Find where the given text appears and provide that cell's center as (X, Y) coordinate. 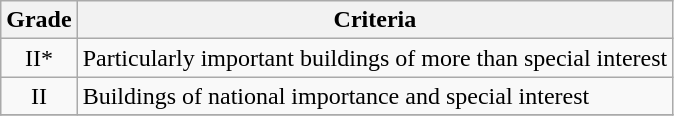
Particularly important buildings of more than special interest (375, 58)
Grade (39, 20)
II* (39, 58)
Buildings of national importance and special interest (375, 96)
Criteria (375, 20)
II (39, 96)
